Determine the [X, Y] coordinate at the center of the cell enclosing the given text.  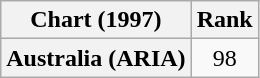
Rank [224, 20]
98 [224, 58]
Australia (ARIA) [96, 58]
Chart (1997) [96, 20]
